For the text-containing cell, return its midpoint in [x, y] coordinate format. 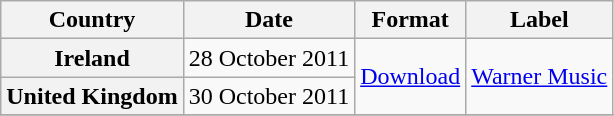
28 October 2011 [268, 58]
Label [540, 20]
Ireland [92, 58]
Warner Music [540, 77]
Country [92, 20]
30 October 2011 [268, 96]
Download [410, 77]
Format [410, 20]
Date [268, 20]
United Kingdom [92, 96]
